Return the [x, y] coordinate for the center point of the cell that contains the specified text.  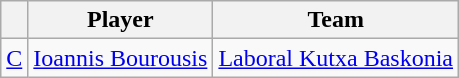
C [14, 58]
Player [120, 20]
Team [336, 20]
Ioannis Bourousis [120, 58]
Laboral Kutxa Baskonia [336, 58]
